Identify which cell holds the provided text, then report its (X, Y) central coordinate. 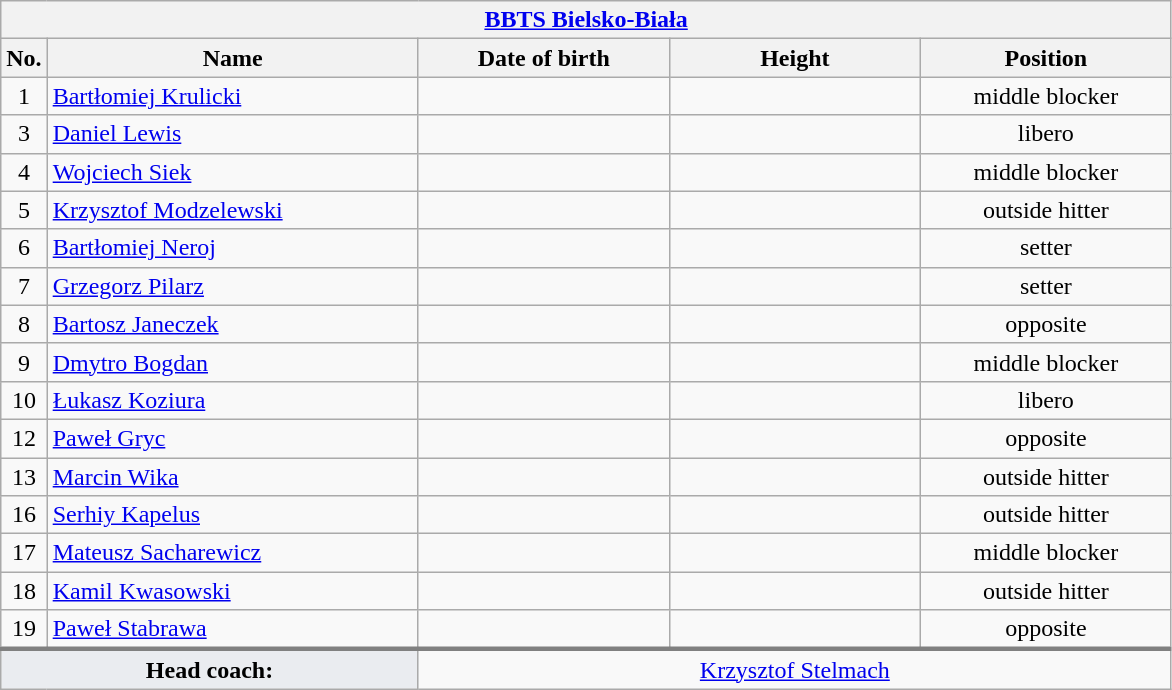
Krzysztof Stelmach (794, 669)
Mateusz Sacharewicz (232, 553)
Head coach: (210, 669)
Height (794, 58)
BBTS Bielsko-Biała (586, 20)
6 (24, 248)
Bartosz Janeczek (232, 324)
9 (24, 362)
18 (24, 591)
Paweł Gryc (232, 438)
16 (24, 515)
5 (24, 210)
Wojciech Siek (232, 172)
19 (24, 630)
Date of birth (544, 58)
Dmytro Bogdan (232, 362)
Marcin Wika (232, 477)
7 (24, 286)
8 (24, 324)
13 (24, 477)
Daniel Lewis (232, 134)
Paweł Stabrawa (232, 630)
Grzegorz Pilarz (232, 286)
Kamil Kwasowski (232, 591)
1 (24, 96)
Łukasz Koziura (232, 400)
Position (1046, 58)
No. (24, 58)
Bartłomiej Krulicki (232, 96)
Serhiy Kapelus (232, 515)
3 (24, 134)
12 (24, 438)
4 (24, 172)
Krzysztof Modzelewski (232, 210)
10 (24, 400)
17 (24, 553)
Bartłomiej Neroj (232, 248)
Name (232, 58)
